For the text-containing cell, return its midpoint in [x, y] coordinate format. 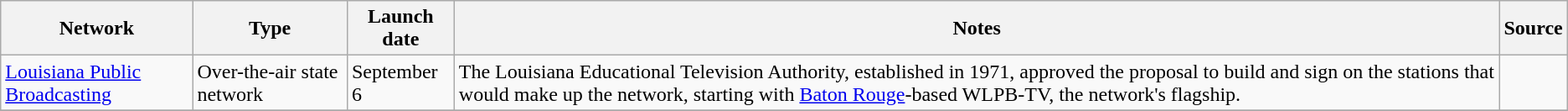
Network [97, 29]
September 6 [400, 82]
Launch date [400, 29]
Louisiana Public Broadcasting [97, 82]
Over-the-air state network [270, 82]
Type [270, 29]
Source [1533, 29]
Notes [977, 29]
